Identify which cell holds the provided text, then report its [X, Y] central coordinate. 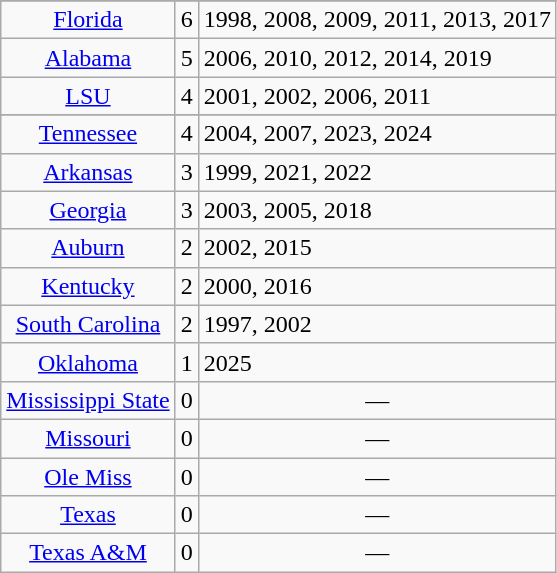
Auburn [88, 248]
6 [186, 20]
LSU [88, 96]
2006, 2010, 2012, 2014, 2019 [377, 58]
1 [186, 362]
2000, 2016 [377, 286]
1998, 2008, 2009, 2011, 2013, 2017 [377, 20]
Alabama [88, 58]
1997, 2002 [377, 324]
2002, 2015 [377, 248]
Kentucky [88, 286]
Georgia [88, 210]
Tennessee [88, 134]
Arkansas [88, 172]
2025 [377, 362]
Ole Miss [88, 477]
South Carolina [88, 324]
Florida [88, 20]
2004, 2007, 2023, 2024 [377, 134]
Missouri [88, 438]
Mississippi State [88, 400]
2001, 2002, 2006, 2011 [377, 96]
Texas [88, 515]
Oklahoma [88, 362]
1999, 2021, 2022 [377, 172]
Texas A&M [88, 553]
2003, 2005, 2018 [377, 210]
5 [186, 58]
